Detect which cell encompasses the target text, then output its (X, Y) center coordinate. 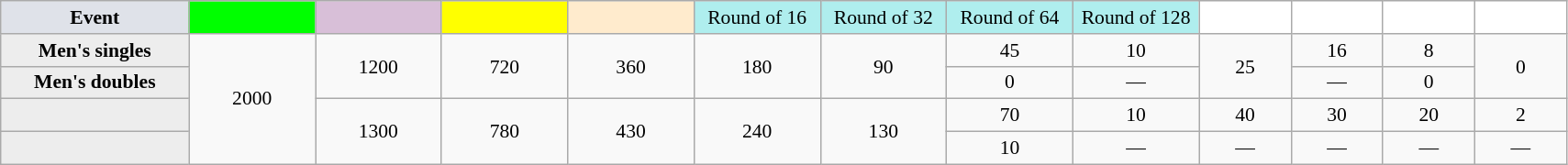
40 (1245, 115)
45 (1010, 50)
70 (1010, 115)
2000 (252, 99)
720 (505, 66)
360 (631, 66)
1200 (379, 66)
30 (1337, 115)
16 (1337, 50)
430 (631, 132)
90 (884, 66)
2 (1520, 115)
20 (1429, 115)
180 (757, 66)
Round of 16 (757, 17)
25 (1245, 66)
780 (505, 132)
130 (884, 132)
Men's singles (95, 50)
Men's doubles (95, 82)
Round of 128 (1136, 17)
240 (757, 132)
1300 (379, 132)
Event (95, 17)
Round of 32 (884, 17)
8 (1429, 50)
Round of 64 (1010, 17)
